For the text-containing cell, return its midpoint in (X, Y) coordinate format. 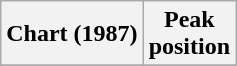
Chart (1987) (72, 34)
Peakposition (189, 34)
